Detect which cell encompasses the target text, then output its [X, Y] center coordinate. 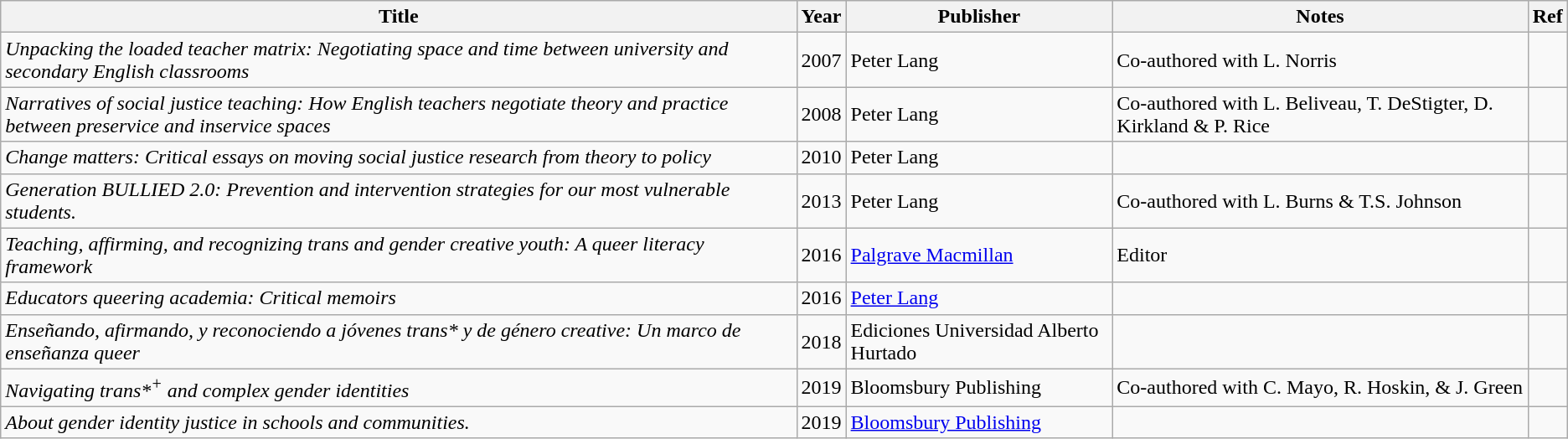
Enseñando, afirmando, y reconociendo a jóvenes trans* y de género creative: Un marco de enseñanza queer [399, 342]
Title [399, 17]
Generation BULLIED 2.0: Prevention and intervention strategies for our most vulnerable students. [399, 201]
About gender identity justice in schools and communities. [399, 422]
2010 [821, 158]
Palgrave Macmillan [979, 255]
Ediciones Universidad Alberto Hurtado [979, 342]
Unpacking the loaded teacher matrix: Negotiating space and time between university and secondary English classrooms [399, 60]
Navigating trans*+ and complex gender identities [399, 387]
Educators queering academia: Critical memoirs [399, 298]
Publisher [979, 17]
Co-authored with L. Beliveau, T. DeStigter, D. Kirkland & P. Rice [1320, 114]
2013 [821, 201]
Narratives of social justice teaching: How English teachers negotiate theory and practice between preservice and inservice spaces [399, 114]
Year [821, 17]
Teaching, affirming, and recognizing trans and gender creative youth: A queer literacy framework [399, 255]
Editor [1320, 255]
Ref [1548, 17]
Co-authored with L. Norris [1320, 60]
Co-authored with L. Burns & T.S. Johnson [1320, 201]
2008 [821, 114]
2018 [821, 342]
Co-authored with C. Mayo, R. Hoskin, & J. Green [1320, 387]
2007 [821, 60]
Notes [1320, 17]
Change matters: Critical essays on moving social justice research from theory to policy [399, 158]
